Identify which cell holds the provided text, then report its (x, y) central coordinate. 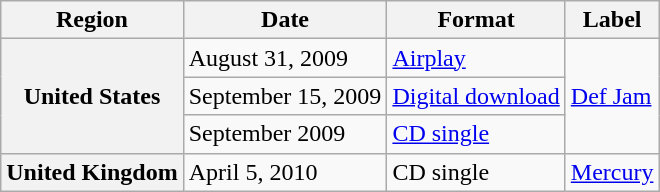
Format (476, 20)
Date (285, 20)
April 5, 2010 (285, 172)
United Kingdom (92, 172)
Region (92, 20)
Airplay (476, 58)
United States (92, 96)
Label (612, 20)
Digital download (476, 96)
Mercury (612, 172)
September 15, 2009 (285, 96)
August 31, 2009 (285, 58)
Def Jam (612, 96)
September 2009 (285, 134)
